Identify which cell holds the provided text, then report its (x, y) central coordinate. 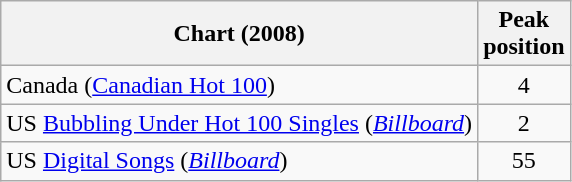
4 (524, 85)
2 (524, 123)
55 (524, 161)
US Bubbling Under Hot 100 Singles (Billboard) (240, 123)
Peakposition (524, 34)
US Digital Songs (Billboard) (240, 161)
Canada (Canadian Hot 100) (240, 85)
Chart (2008) (240, 34)
